Scan for the cell matching the given text and deliver its [X, Y] coordinate at center. 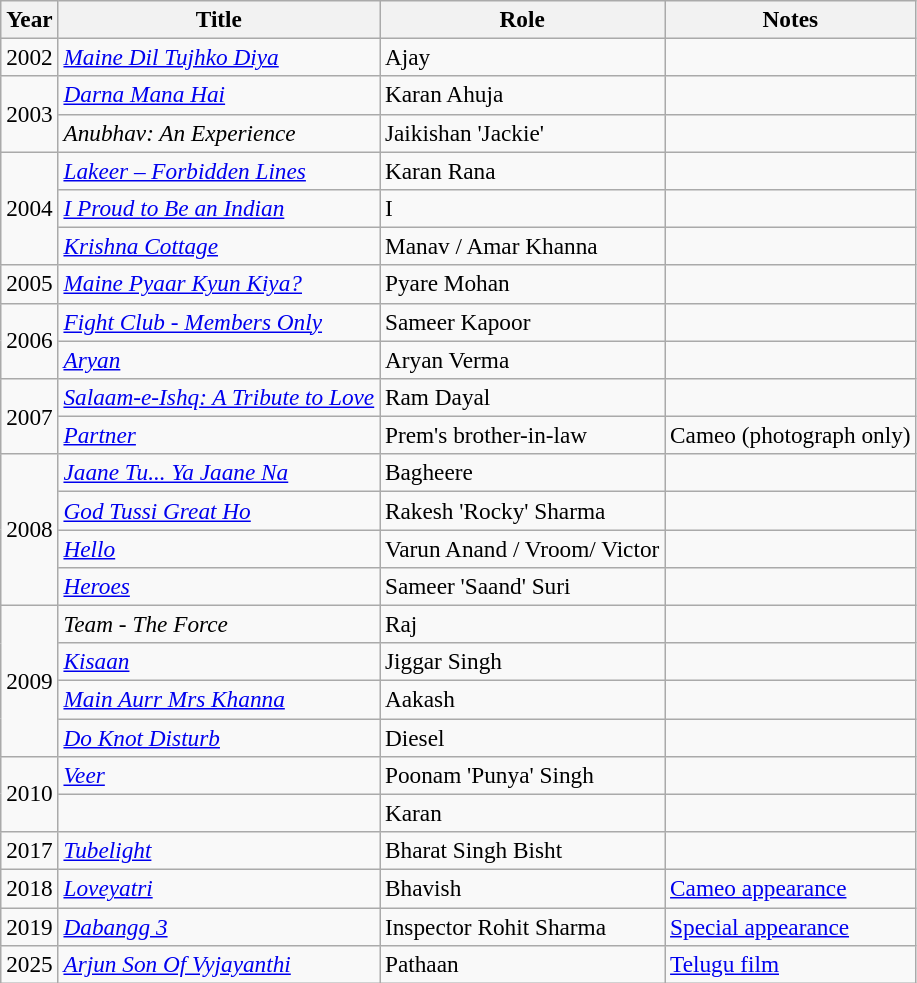
Role [522, 19]
Year [30, 19]
Partner [219, 435]
2017 [30, 850]
Heroes [219, 586]
2025 [30, 964]
I Proud to Be an Indian [219, 208]
Raj [522, 624]
2019 [30, 926]
Aryan [219, 359]
Fight Club - Members Only [219, 322]
2008 [30, 530]
Jaikishan 'Jackie' [522, 133]
2002 [30, 57]
Aakash [522, 699]
Diesel [522, 737]
Aryan Verma [522, 359]
Ram Dayal [522, 397]
Cameo (photograph only) [790, 435]
Karan Ahuja [522, 95]
Loveyatri [219, 888]
God Tussi Great Ho [219, 510]
Cameo appearance [790, 888]
Dabangg 3 [219, 926]
Do Knot Disturb [219, 737]
Pathaan [522, 964]
Jaane Tu... Ya Jaane Na [219, 473]
Darna Mana Hai [219, 95]
2010 [30, 794]
2005 [30, 284]
Karan [522, 813]
Karan Rana [522, 170]
Varun Anand / Vroom/ Victor [522, 548]
Prem's brother-in-law [522, 435]
Tubelight [219, 850]
Hello [219, 548]
2006 [30, 341]
Bhavish [522, 888]
2007 [30, 416]
Telugu film [790, 964]
Notes [790, 19]
2018 [30, 888]
Rakesh 'Rocky' Sharma [522, 510]
Arjun Son Of Vyjayanthi [219, 964]
I [522, 208]
Sameer 'Saand' Suri [522, 586]
Maine Dil Tujhko Diya [219, 57]
Poonam 'Punya' Singh [522, 775]
Pyare Mohan [522, 284]
Title [219, 19]
Ajay [522, 57]
Team - The Force [219, 624]
Kisaan [219, 662]
Krishna Cottage [219, 246]
Bharat Singh Bisht [522, 850]
Maine Pyaar Kyun Kiya? [219, 284]
Salaam-e-Ishq: A Tribute to Love [219, 397]
2004 [30, 208]
2003 [30, 114]
Bagheere [522, 473]
Lakeer – Forbidden Lines [219, 170]
Sameer Kapoor [522, 322]
Inspector Rohit Sharma [522, 926]
Veer [219, 775]
Main Aurr Mrs Khanna [219, 699]
Jiggar Singh [522, 662]
2009 [30, 680]
Anubhav: An Experience [219, 133]
Special appearance [790, 926]
Manav / Amar Khanna [522, 246]
